Provide the [x, y] coordinate of the cell's center where the given text is located.  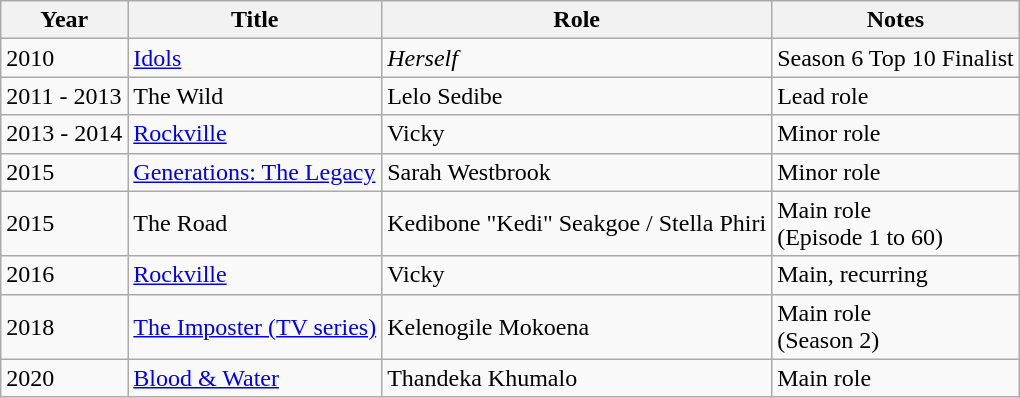
The Wild [255, 96]
Title [255, 20]
Lead role [896, 96]
Year [64, 20]
Kelenogile Mokoena [577, 326]
2016 [64, 275]
Lelo Sedibe [577, 96]
2010 [64, 58]
Herself [577, 58]
Main role [896, 378]
Blood & Water [255, 378]
Main role(Episode 1 to 60) [896, 224]
Sarah Westbrook [577, 172]
The Road [255, 224]
Notes [896, 20]
2011 - 2013 [64, 96]
Kedibone "Kedi" Seakgoe / Stella Phiri [577, 224]
Idols [255, 58]
Season 6 Top 10 Finalist [896, 58]
The Imposter (TV series) [255, 326]
2020 [64, 378]
Role [577, 20]
2013 - 2014 [64, 134]
Main role(Season 2) [896, 326]
2018 [64, 326]
Thandeka Khumalo [577, 378]
Generations: The Legacy [255, 172]
Main, recurring [896, 275]
